Extract the (X, Y) coordinate from the center of the cell holding the provided text.  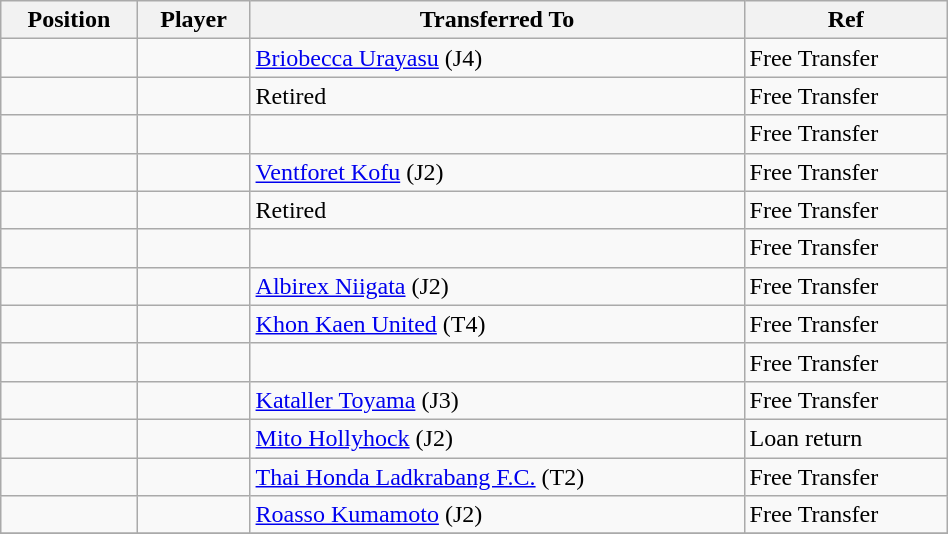
Roasso Kumamoto (J2) (497, 515)
Transferred To (497, 20)
Ref (846, 20)
Player (194, 20)
Thai Honda Ladkrabang F.C. (T2) (497, 477)
Position (69, 20)
Albirex Niigata (J2) (497, 286)
Briobecca Urayasu (J4) (497, 58)
Loan return (846, 438)
Mito Hollyhock (J2) (497, 438)
Khon Kaen United (T4) (497, 324)
Kataller Toyama (J3) (497, 400)
Ventforet Kofu (J2) (497, 172)
